Extract the [x, y] coordinate from the center of the cell holding the provided text.  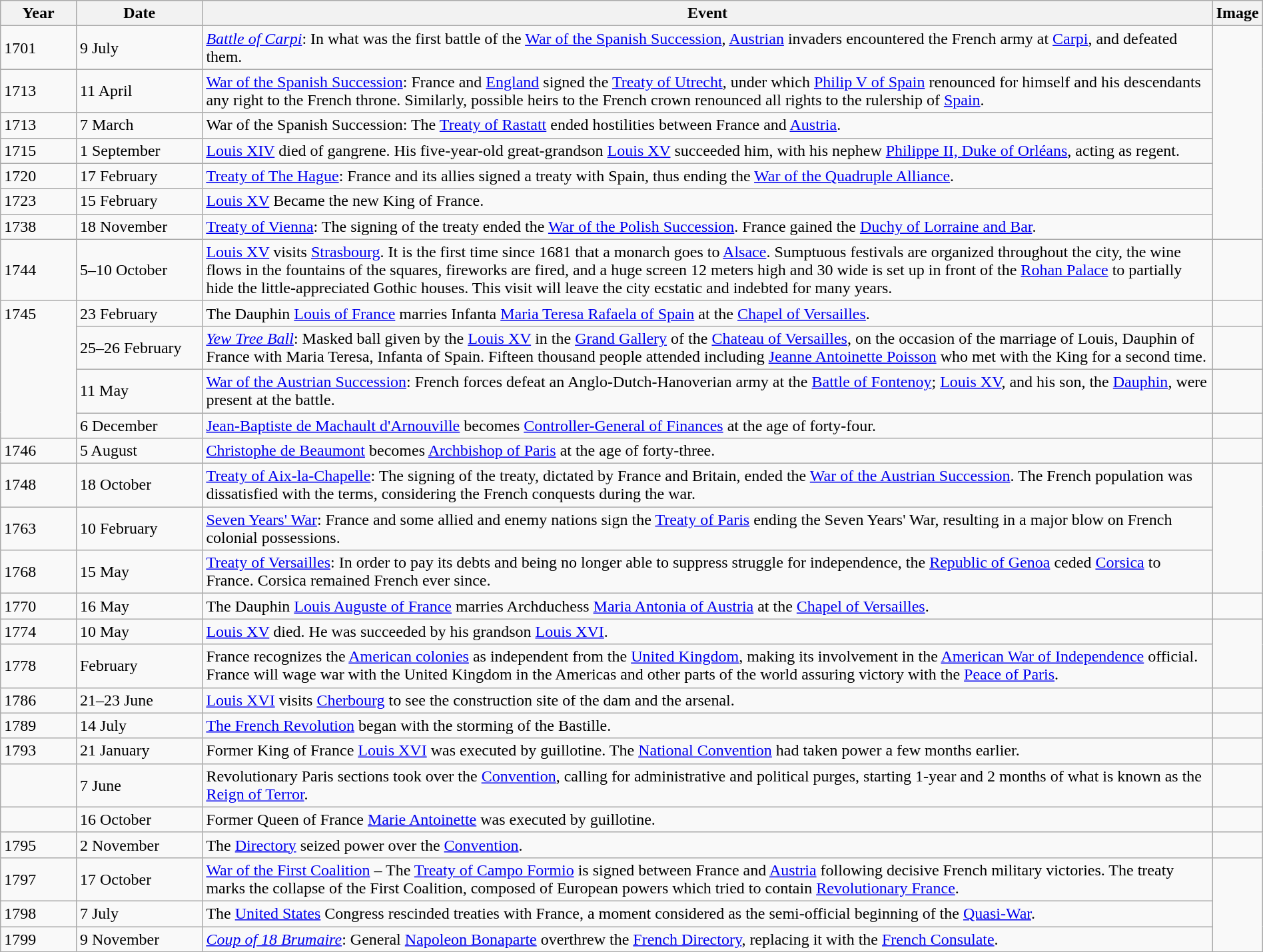
21–23 June [139, 700]
Louis XV Became the new King of France. [707, 201]
Year [39, 13]
Louis XIV died of gangrene. His five-year-old great-grandson Louis XV succeeded him, with his nephew Philippe II, Duke of Orléans, acting as regent. [707, 151]
Jean-Baptiste de Machault d'Arnouville becomes Controller-General of Finances at the age of forty-four. [707, 426]
1798 [39, 913]
1 September [139, 151]
Image [1238, 13]
5 August [139, 451]
1778 [39, 666]
23 February [139, 313]
1786 [39, 700]
Coup of 18 Brumaire: General Napoleon Bonaparte overthrew the French Directory, replacing it with the French Consulate. [707, 939]
1744 [39, 270]
Date [139, 13]
Former King of France Louis XVI was executed by guillotine. The National Convention had taken power a few months earlier. [707, 751]
1701 [39, 48]
15 February [139, 201]
10 May [139, 632]
February [139, 666]
11 May [139, 390]
Louis XV died. He was succeeded by his grandson Louis XVI. [707, 632]
1768 [39, 572]
18 October [139, 485]
21 January [139, 751]
17 October [139, 879]
1793 [39, 751]
5–10 October [139, 270]
1797 [39, 879]
The Directory seized power over the Convention. [707, 845]
7 June [139, 785]
The United States Congress rescinded treaties with France, a moment considered as the semi-official beginning of the Quasi-War. [707, 913]
War of the Spanish Succession: The Treaty of Rastatt ended hostilities between France and Austria. [707, 125]
1763 [39, 529]
1723 [39, 201]
1789 [39, 725]
1774 [39, 632]
10 February [139, 529]
7 July [139, 913]
Christophe de Beaumont becomes Archbishop of Paris at the age of forty-three. [707, 451]
Event [707, 13]
1738 [39, 227]
9 July [139, 48]
14 July [139, 725]
1720 [39, 176]
7 March [139, 125]
6 December [139, 426]
1795 [39, 845]
17 February [139, 176]
1745 [39, 369]
11 April [139, 91]
1746 [39, 451]
18 November [139, 227]
Louis XVI visits Cherbourg to see the construction site of the dam and the arsenal. [707, 700]
1799 [39, 939]
2 November [139, 845]
15 May [139, 572]
16 May [139, 606]
Treaty of The Hague: France and its allies signed a treaty with Spain, thus ending the War of the Quadruple Alliance. [707, 176]
25–26 February [139, 348]
1715 [39, 151]
1770 [39, 606]
9 November [139, 939]
1748 [39, 485]
The Dauphin Louis Auguste of France marries Archduchess Maria Antonia of Austria at the Chapel of Versailles. [707, 606]
16 October [139, 819]
The French Revolution began with the storming of the Bastille. [707, 725]
Treaty of Vienna: The signing of the treaty ended the War of the Polish Succession. France gained the Duchy of Lorraine and Bar. [707, 227]
The Dauphin Louis of France marries Infanta Maria Teresa Rafaela of Spain at the Chapel of Versailles. [707, 313]
Former Queen of France Marie Antoinette was executed by guillotine. [707, 819]
